Detect which cell encompasses the target text, then output its [X, Y] center coordinate. 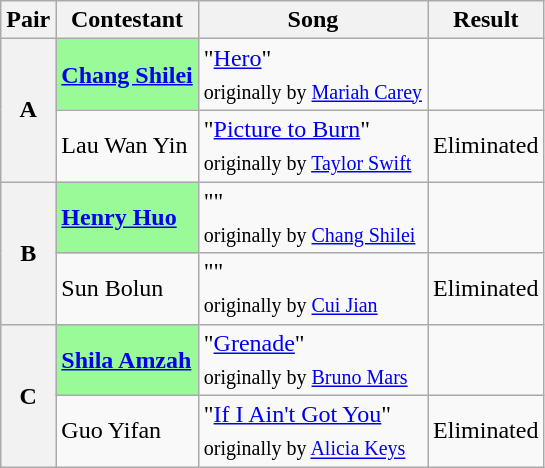
Result [486, 20]
"If I Ain't Got You"originally by Alicia Keys [312, 432]
Pair [28, 20]
""originally by Cui Jian [312, 288]
"Grenade"originally by Bruno Mars [312, 360]
B [28, 254]
Contestant [127, 20]
Chang Shilei [127, 74]
Guo Yifan [127, 432]
Song [312, 20]
A [28, 110]
Lau Wan Yin [127, 146]
Henry Huo [127, 218]
C [28, 396]
"Picture to Burn"originally by Taylor Swift [312, 146]
""originally by Chang Shilei [312, 218]
Sun Bolun [127, 288]
Shila Amzah [127, 360]
"Hero"originally by Mariah Carey [312, 74]
